Determine the [X, Y] coordinate at the center of the cell enclosing the given text.  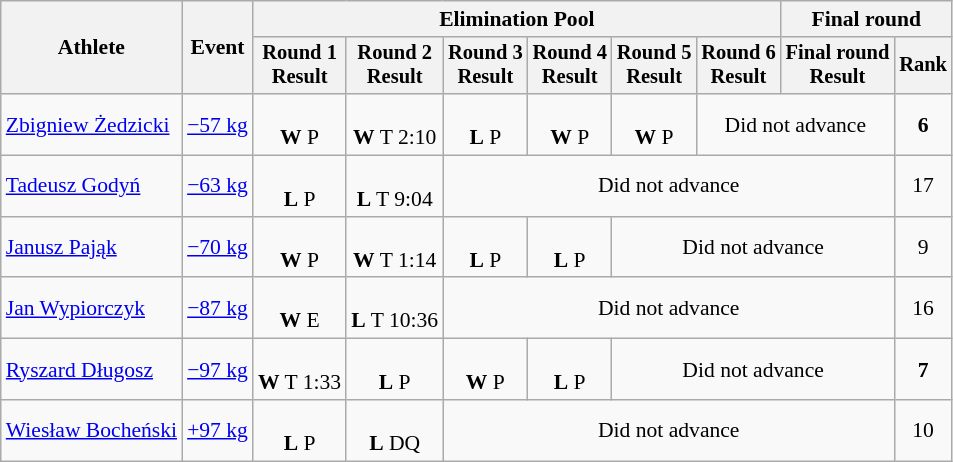
Round 4Result [570, 66]
L DQ [394, 430]
Zbigniew Żedzicki [92, 124]
Tadeusz Godyń [92, 186]
Rank [923, 66]
−87 kg [218, 308]
16 [923, 308]
Janusz Pająk [92, 248]
Event [218, 48]
Round 1Result [300, 66]
Round 5Result [654, 66]
6 [923, 124]
L T 9:04 [394, 186]
Wiesław Bocheński [92, 430]
W T 1:14 [394, 248]
−97 kg [218, 370]
−57 kg [218, 124]
Final round [866, 19]
Athlete [92, 48]
−63 kg [218, 186]
W E [300, 308]
9 [923, 248]
17 [923, 186]
Round 6Result [738, 66]
7 [923, 370]
Final roundResult [838, 66]
−70 kg [218, 248]
W T 1:33 [300, 370]
Round 3Result [485, 66]
10 [923, 430]
Ryszard Długosz [92, 370]
Jan Wypiorczyk [92, 308]
W T 2:10 [394, 124]
L T 10:36 [394, 308]
Round 2Result [394, 66]
+97 kg [218, 430]
Elimination Pool [517, 19]
